Output the (X, Y) coordinate of the center of the cell containing the given text.  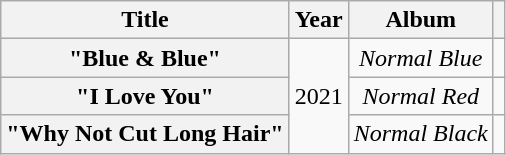
Normal Black (420, 134)
Album (420, 20)
Title (145, 20)
"Why Not Cut Long Hair" (145, 134)
Normal Red (420, 96)
2021 (318, 96)
Normal Blue (420, 58)
"Blue & Blue" (145, 58)
"I Love You" (145, 96)
Year (318, 20)
